Capture the cell that displays the provided text and extract its [X, Y] central coordinate. 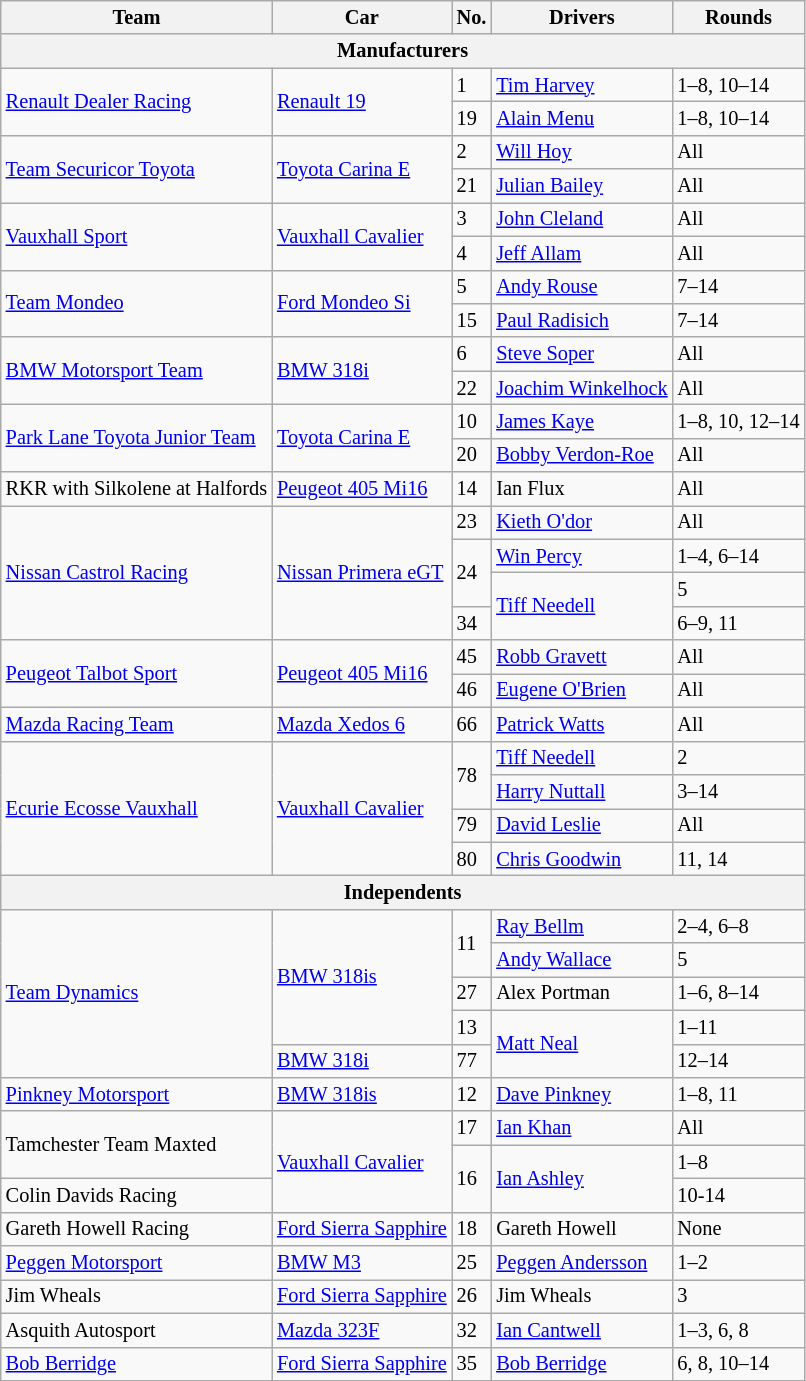
Ian Flux [582, 489]
11 [472, 942]
Andy Rouse [582, 287]
Mazda Xedos 6 [362, 724]
Alex Portman [582, 993]
Peugeot Talbot Sport [136, 674]
Mazda 323F [362, 1330]
Will Hoy [582, 152]
Pinkney Motorsport [136, 1094]
John Cleland [582, 219]
24 [472, 572]
15 [472, 320]
13 [472, 1027]
26 [472, 1296]
Patrick Watts [582, 724]
Park Lane Toyota Junior Team [136, 438]
RKR with Silkolene at Halfords [136, 489]
Jeff Allam [582, 253]
Peggen Motorsport [136, 1263]
21 [472, 186]
Dave Pinkney [582, 1094]
25 [472, 1263]
Robb Gravett [582, 657]
Julian Bailey [582, 186]
Team Mondeo [136, 304]
80 [472, 859]
Ecurie Ecosse Vauxhall [136, 808]
Rounds [738, 17]
Alain Menu [582, 118]
Peggen Andersson [582, 1263]
14 [472, 489]
1–11 [738, 1027]
Nissan Primera eGT [362, 572]
Asquith Autosport [136, 1330]
Renault 19 [362, 102]
11, 14 [738, 859]
Ray Bellm [582, 926]
1–4, 6–14 [738, 556]
10-14 [738, 1195]
Team [136, 17]
Steve Soper [582, 354]
Independents [403, 892]
18 [472, 1229]
77 [472, 1061]
No. [472, 17]
Harry Nuttall [582, 791]
Matt Neal [582, 1044]
19 [472, 118]
45 [472, 657]
Vauxhall Sport [136, 236]
Bobby Verdon-Roe [582, 455]
12–14 [738, 1061]
Gareth Howell [582, 1229]
Ian Cantwell [582, 1330]
Andy Wallace [582, 960]
Renault Dealer Racing [136, 102]
Paul Radisich [582, 320]
22 [472, 388]
Manufacturers [403, 51]
1 [472, 85]
78 [472, 774]
16 [472, 1178]
27 [472, 993]
1–2 [738, 1263]
Ian Khan [582, 1128]
James Kaye [582, 421]
Gareth Howell Racing [136, 1229]
3–14 [738, 791]
79 [472, 825]
4 [472, 253]
17 [472, 1128]
Joachim Winkelhock [582, 388]
Kieth O'dor [582, 522]
Nissan Castrol Racing [136, 572]
Team Dynamics [136, 993]
Drivers [582, 17]
Ian Ashley [582, 1178]
66 [472, 724]
10 [472, 421]
32 [472, 1330]
46 [472, 690]
2–4, 6–8 [738, 926]
Win Percy [582, 556]
David Leslie [582, 825]
1–6, 8–14 [738, 993]
Tim Harvey [582, 85]
Tamchester Team Maxted [136, 1144]
6–9, 11 [738, 623]
BMW Motorsport Team [136, 370]
1–8, 10, 12–14 [738, 421]
34 [472, 623]
23 [472, 522]
Team Securicor Toyota [136, 168]
1–8 [738, 1162]
Chris Goodwin [582, 859]
Mazda Racing Team [136, 724]
1–3, 6, 8 [738, 1330]
1–8, 11 [738, 1094]
Colin Davids Racing [136, 1195]
6, 8, 10–14 [738, 1364]
None [738, 1229]
12 [472, 1094]
Car [362, 17]
20 [472, 455]
BMW M3 [362, 1263]
6 [472, 354]
35 [472, 1364]
Eugene O'Brien [582, 690]
Ford Mondeo Si [362, 304]
